Identify which cell holds the provided text, then report its (X, Y) central coordinate. 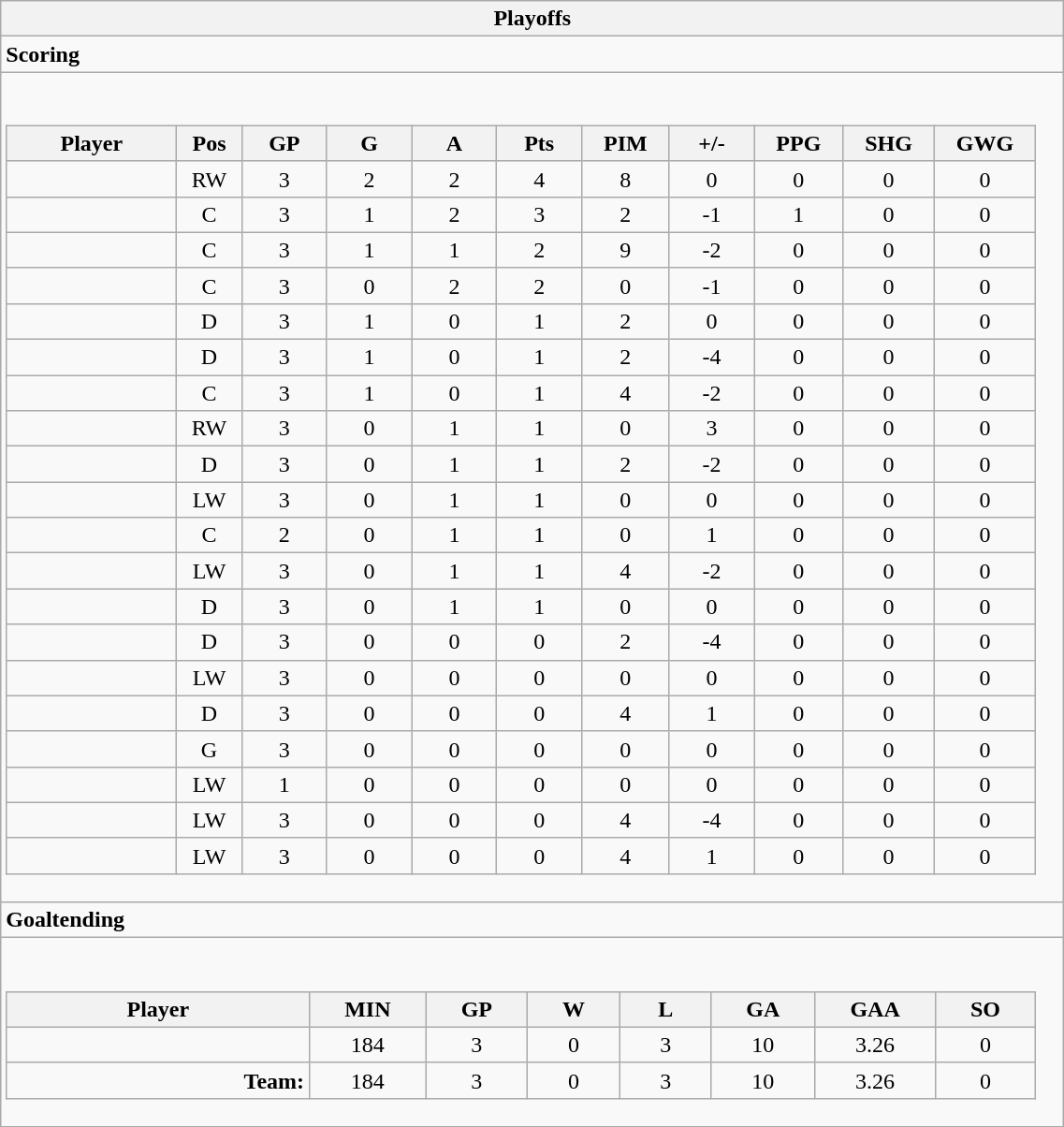
9 (626, 250)
MIN (368, 1009)
Scoring (532, 54)
Pts (539, 143)
PPG (799, 143)
Team: (158, 1080)
W (575, 1009)
+/- (711, 143)
L (666, 1009)
GAA (875, 1009)
Playoffs (532, 19)
A (455, 143)
Player MIN GP W L GA GAA SO 184 3 0 3 10 3.26 0 Team: 184 3 0 3 10 3.26 0 (532, 1032)
GA (764, 1009)
Goaltending (532, 920)
SHG (889, 143)
SO (984, 1009)
Pos (210, 143)
GWG (984, 143)
8 (626, 179)
PIM (626, 143)
